Determine the (X, Y) coordinate at the center of the cell enclosing the given text.  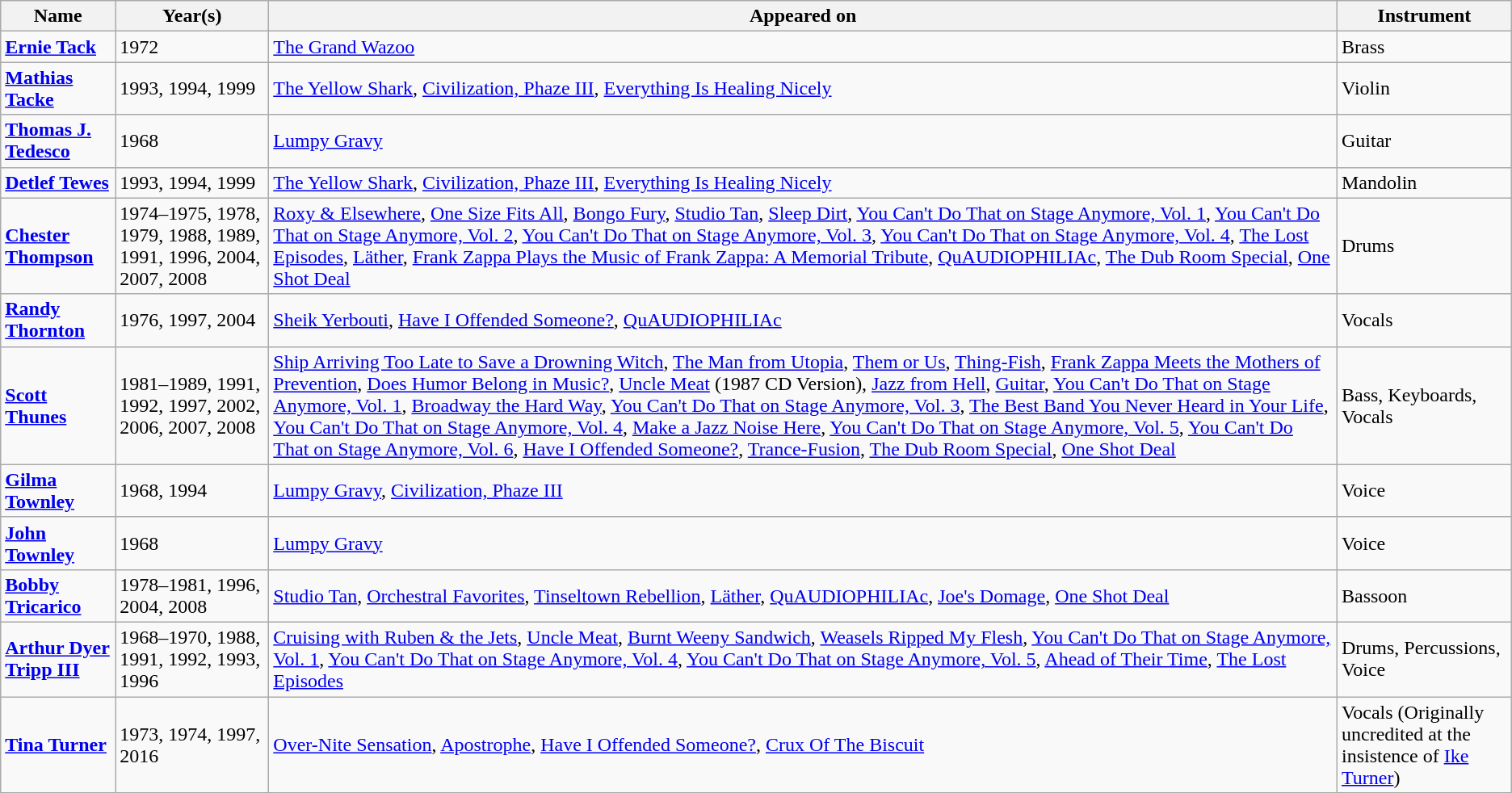
The Grand Wazoo (803, 47)
Gilma Townley (58, 491)
Randy Thornton (58, 320)
Bass, Keyboards, Vocals (1424, 405)
Chester Thompson (58, 245)
Vocals (Originally uncredited at the insistence of Ike Turner) (1424, 745)
Vocals (1424, 320)
1968–1970, 1988, 1991, 1992, 1993, 1996 (192, 659)
Detlef Tewes (58, 183)
Drums (1424, 245)
Tina Turner (58, 745)
1968, 1994 (192, 491)
Instrument (1424, 16)
Year(s) (192, 16)
Over-Nite Sensation, Apostrophe, Have I Offended Someone?, Crux Of The Biscuit (803, 745)
Arthur Dyer Tripp III (58, 659)
Drums, Percussions, Voice (1424, 659)
1973, 1974, 1997, 2016 (192, 745)
1976, 1997, 2004 (192, 320)
1972 (192, 47)
Lumpy Gravy, Civilization, Phaze III (803, 491)
Studio Tan, Orchestral Favorites, Tinseltown Rebellion, Läther, QuAUDIOPHILIAc, Joe's Domage, One Shot Deal (803, 596)
Mandolin (1424, 183)
1974–1975, 1978, 1979, 1988, 1989, 1991, 1996, 2004, 2007, 2008 (192, 245)
Appeared on (803, 16)
Violin (1424, 89)
John Townley (58, 543)
Guitar (1424, 141)
Ernie Tack (58, 47)
Name (58, 16)
Brass (1424, 47)
Bobby Tricarico (58, 596)
1981–1989, 1991, 1992, 1997, 2002, 2006, 2007, 2008 (192, 405)
Bassoon (1424, 596)
1978–1981, 1996, 2004, 2008 (192, 596)
Mathias Tacke (58, 89)
Thomas J. Tedesco (58, 141)
Scott Thunes (58, 405)
Sheik Yerbouti, Have I Offended Someone?, QuAUDIOPHILIAc (803, 320)
